Output the [X, Y] coordinate of the center of the cell containing the given text.  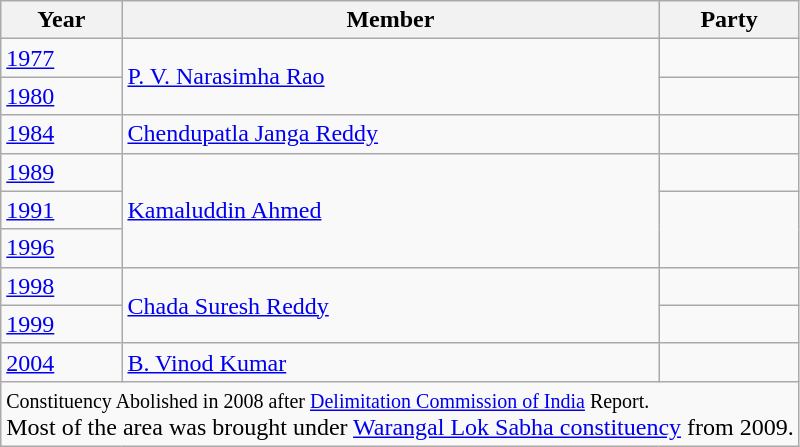
1999 [62, 324]
1998 [62, 286]
Member [390, 20]
1977 [62, 58]
Kamaluddin Ahmed [390, 210]
2004 [62, 362]
Party [729, 20]
1991 [62, 210]
1989 [62, 172]
Chendupatla Janga Reddy [390, 134]
B. Vinod Kumar [390, 362]
Year [62, 20]
Chada Suresh Reddy [390, 305]
1980 [62, 96]
P. V. Narasimha Rao [390, 77]
1996 [62, 248]
1984 [62, 134]
